Provide the (x, y) coordinate of the cell's center where the given text is located.  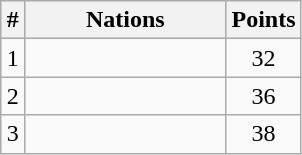
36 (264, 96)
2 (13, 96)
32 (264, 58)
# (13, 20)
1 (13, 58)
3 (13, 134)
Points (264, 20)
38 (264, 134)
Nations (126, 20)
